From the cell containing the given text, extract its center point as [x, y] coordinate. 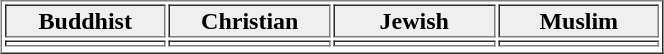
Jewish [414, 20]
Muslim [579, 20]
Christian [250, 20]
Buddhist [86, 20]
